Detect which cell encompasses the target text, then output its [x, y] center coordinate. 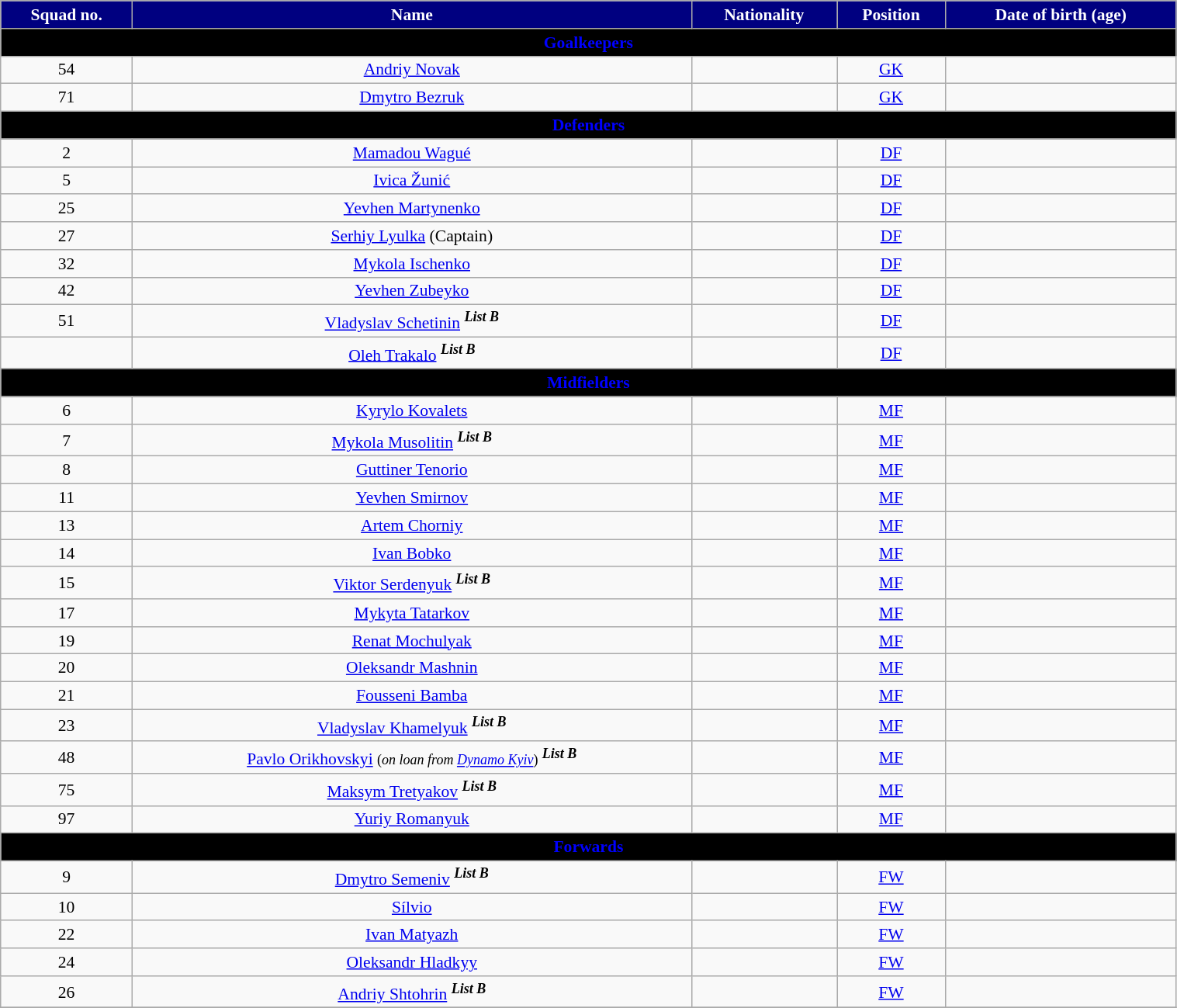
Oleksandr Hladkyy [411, 962]
21 [67, 696]
17 [67, 613]
Vladyslav Khamelyuk List B [411, 726]
Viktor Serdenyuk List B [411, 584]
10 [67, 907]
8 [67, 470]
19 [67, 641]
Mamadou Wagué [411, 153]
Andriy Shtohrin List B [411, 992]
75 [67, 790]
27 [67, 236]
Vladyslav Schetinin List B [411, 321]
Andriy Novak [411, 70]
15 [67, 584]
Yevhen Smirnov [411, 498]
32 [67, 264]
Position [891, 15]
Ivan Matyazh [411, 935]
25 [67, 209]
22 [67, 935]
Name [411, 15]
Guttiner Tenorio [411, 470]
Yuriy Romanyuk [411, 820]
Oleh Trakalo List B [411, 352]
Yevhen Zubeyko [411, 291]
11 [67, 498]
Renat Mochulyak [411, 641]
13 [67, 525]
Fousseni Bamba [411, 696]
24 [67, 962]
Serhiy Lyulka (Captain) [411, 236]
71 [67, 98]
Dmytro Bezruk [411, 98]
Yevhen Martynenko [411, 209]
Pavlo Orikhovskyi (on loan from Dynamo Kyiv) List B [411, 757]
14 [67, 553]
Mykola Ischenko [411, 264]
Sílvio [411, 907]
Defenders [588, 126]
Goalkeepers [588, 43]
Mykola Musolitin List B [411, 441]
Date of birth (age) [1061, 15]
Ivan Bobko [411, 553]
97 [67, 820]
51 [67, 321]
Squad no. [67, 15]
7 [67, 441]
54 [67, 70]
Dmytro Semeniv List B [411, 877]
6 [67, 410]
20 [67, 668]
Nationality [764, 15]
Mykyta Tatarkov [411, 613]
Artem Chorniy [411, 525]
26 [67, 992]
Ivica Žunić [411, 181]
42 [67, 291]
48 [67, 757]
9 [67, 877]
23 [67, 726]
5 [67, 181]
Kyrylo Kovalets [411, 410]
Forwards [588, 847]
Maksym Tretyakov List B [411, 790]
2 [67, 153]
Midfielders [588, 383]
Oleksandr Mashnin [411, 668]
